Return (x, y) of the center of cell containing provided text 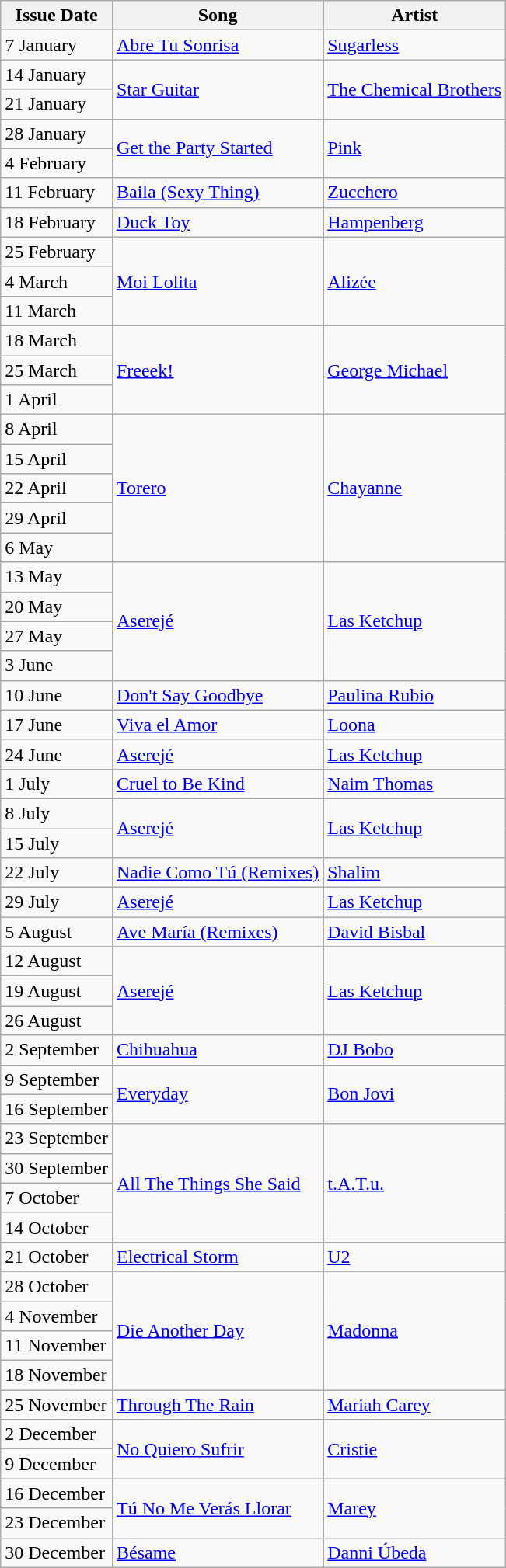
Ave María (Remixes) (218, 932)
Bésame (218, 1552)
DJ Bobo (415, 1050)
Hampenberg (415, 222)
11 February (57, 193)
18 March (57, 340)
U2 (415, 1257)
Zucchero (415, 193)
22 July (57, 873)
Marey (415, 1508)
Through The Rain (218, 1405)
25 February (57, 252)
t.A.T.u. (415, 1183)
3 June (57, 666)
David Bisbal (415, 932)
Nadie Como Tú (Remixes) (218, 873)
Pink (415, 148)
12 August (57, 961)
28 October (57, 1286)
22 April (57, 488)
25 March (57, 370)
No Quiero Sufrir (218, 1449)
Duck Toy (218, 222)
Naim Thomas (415, 784)
Alizée (415, 281)
Star Guitar (218, 89)
Bon Jovi (415, 1094)
13 May (57, 577)
16 December (57, 1493)
Chihuahua (218, 1050)
27 May (57, 636)
Loona (415, 725)
20 May (57, 607)
All The Things She Said (218, 1183)
7 October (57, 1198)
21 October (57, 1257)
16 September (57, 1109)
2 September (57, 1050)
11 November (57, 1346)
11 March (57, 311)
Die Another Day (218, 1330)
25 November (57, 1405)
Artist (415, 16)
29 July (57, 902)
23 December (57, 1523)
19 August (57, 991)
15 April (57, 459)
Moi Lolita (218, 281)
Viva el Amor (218, 725)
Abre Tu Sonrisa (218, 45)
1 July (57, 784)
Torero (218, 488)
4 February (57, 163)
2 December (57, 1434)
7 January (57, 45)
Cristie (415, 1449)
9 September (57, 1080)
Song (218, 16)
17 June (57, 725)
8 July (57, 813)
15 July (57, 843)
18 November (57, 1375)
4 March (57, 281)
4 November (57, 1316)
Don't Say Goodbye (218, 695)
24 June (57, 754)
30 December (57, 1552)
Baila (Sexy Thing) (218, 193)
Freeek! (218, 370)
29 April (57, 518)
Mariah Carey (415, 1405)
9 December (57, 1464)
5 August (57, 932)
Everyday (218, 1094)
14 January (57, 75)
10 June (57, 695)
Electrical Storm (218, 1257)
30 September (57, 1168)
21 January (57, 104)
Issue Date (57, 16)
26 August (57, 1020)
Chayanne (415, 488)
Tú No Me Verás Llorar (218, 1508)
14 October (57, 1227)
8 April (57, 429)
6 May (57, 548)
George Michael (415, 370)
1 April (57, 400)
Danni Úbeda (415, 1552)
Sugarless (415, 45)
The Chemical Brothers (415, 89)
18 February (57, 222)
Get the Party Started (218, 148)
Cruel to Be Kind (218, 784)
23 September (57, 1139)
Shalim (415, 873)
28 January (57, 134)
Paulina Rubio (415, 695)
Madonna (415, 1330)
